Find where the given text appears and provide that cell's center as (x, y) coordinate. 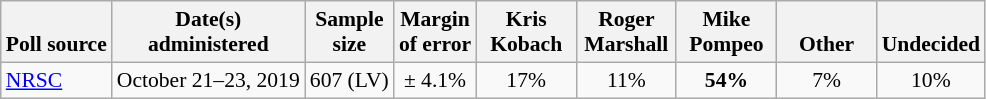
Marginof error (435, 32)
607 (LV) (350, 80)
Date(s)administered (208, 32)
10% (931, 80)
± 4.1% (435, 80)
Undecided (931, 32)
Roger Marshall (626, 32)
54% (726, 80)
October 21–23, 2019 (208, 80)
Poll source (56, 32)
17% (526, 80)
7% (826, 80)
Samplesize (350, 32)
Other (826, 32)
NRSC (56, 80)
11% (626, 80)
Mike Pompeo (726, 32)
Kris Kobach (526, 32)
